Find where the given text appears and provide that cell's center as (x, y) coordinate. 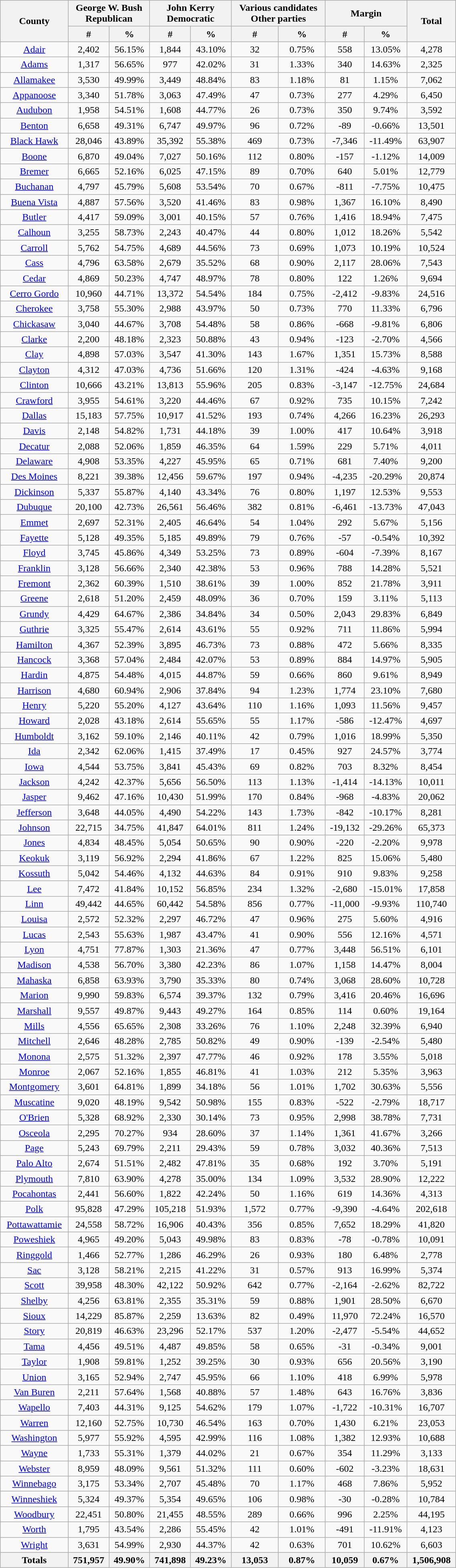
860 (345, 675)
6,849 (432, 614)
46.72% (211, 919)
10,091 (432, 1240)
29.43% (211, 1148)
56.51% (385, 950)
2,785 (170, 1041)
18,631 (432, 1469)
3.55% (385, 1056)
2,572 (89, 919)
50.65% (211, 843)
111 (255, 1469)
10.15% (385, 400)
13.63% (211, 1316)
35.33% (211, 980)
43.97% (211, 309)
5,556 (432, 1087)
14,009 (432, 156)
Hamilton (34, 644)
63.90% (130, 1178)
-2,680 (345, 888)
9,557 (89, 1011)
Carroll (34, 248)
39.38% (130, 477)
68 (255, 263)
-29.26% (385, 827)
Washington (34, 1438)
1.04% (302, 522)
9.61% (385, 675)
John KerryDemocratic (190, 14)
9,561 (170, 1469)
42.73% (130, 507)
-4.83% (385, 797)
884 (345, 660)
Warren (34, 1423)
Worth (34, 1530)
40.36% (385, 1148)
1,702 (345, 1087)
-10.17% (385, 812)
50.16% (211, 156)
6,025 (170, 171)
Pottawattamie (34, 1224)
59.10% (130, 736)
2,067 (89, 1072)
38.78% (385, 1117)
Taylor (34, 1362)
49.20% (130, 1240)
Palo Alto (34, 1163)
4,869 (89, 278)
3,032 (345, 1148)
4,965 (89, 1240)
28,046 (89, 141)
41.67% (385, 1133)
Lyon (34, 950)
56.92% (130, 858)
49.04% (130, 156)
Sioux (34, 1316)
1,608 (170, 110)
4,556 (89, 1026)
2,747 (170, 1377)
23.10% (385, 690)
110 (255, 706)
5.35% (385, 1072)
-3,147 (345, 385)
356 (255, 1224)
170 (255, 797)
9,542 (170, 1102)
49.97% (211, 125)
5,952 (432, 1484)
56 (255, 1087)
10.64% (385, 431)
72.24% (385, 1316)
16.76% (385, 1392)
64.01% (211, 827)
Madison (34, 965)
-12.75% (385, 385)
41.52% (211, 415)
Allamakee (34, 80)
0.86% (302, 324)
1.59% (302, 446)
5,018 (432, 1056)
34.75% (130, 827)
4,916 (432, 919)
29.83% (385, 614)
Hancock (34, 660)
54.51% (130, 110)
60.94% (130, 690)
132 (255, 995)
55.96% (211, 385)
4,538 (89, 965)
Clay (34, 354)
4,266 (345, 415)
10,059 (345, 1560)
20,819 (89, 1331)
3,530 (89, 80)
47.03% (130, 370)
Iowa (34, 767)
35,392 (170, 141)
1,382 (345, 1438)
47.16% (130, 797)
14.97% (385, 660)
2,248 (345, 1026)
Benton (34, 125)
5,354 (170, 1499)
6,870 (89, 156)
Mills (34, 1026)
Harrison (34, 690)
-7.75% (385, 186)
1,958 (89, 110)
Monona (34, 1056)
1.08% (302, 1438)
234 (255, 888)
13,813 (170, 385)
6,101 (432, 950)
8,167 (432, 553)
3,790 (170, 980)
4,697 (432, 721)
53.35% (130, 461)
1,568 (170, 1392)
5,054 (170, 843)
927 (345, 751)
40.43% (211, 1224)
1,506,908 (432, 1560)
Marshall (34, 1011)
57.56% (130, 202)
10,152 (170, 888)
53.75% (130, 767)
9,125 (170, 1407)
40.15% (211, 217)
2,340 (170, 568)
Decatur (34, 446)
56.66% (130, 568)
3,325 (89, 629)
2,397 (170, 1056)
Cass (34, 263)
2,330 (170, 1117)
Greene (34, 599)
16.23% (385, 415)
18.26% (385, 233)
24,558 (89, 1224)
-1,722 (345, 1407)
12.93% (385, 1438)
7,731 (432, 1117)
4,689 (170, 248)
54.54% (211, 293)
41,847 (170, 827)
6,796 (432, 309)
58.73% (130, 233)
703 (345, 767)
Humboldt (34, 736)
44.87% (211, 675)
0.45% (302, 751)
41.46% (211, 202)
-57 (345, 538)
4,571 (432, 935)
16,570 (432, 1316)
6,806 (432, 324)
5.60% (385, 919)
65.65% (130, 1026)
3,119 (89, 858)
49,442 (89, 904)
50.88% (211, 339)
5,762 (89, 248)
Union (34, 1377)
18.94% (385, 217)
41.30% (211, 354)
8,588 (432, 354)
3,895 (170, 644)
-9,390 (345, 1209)
1.73% (302, 812)
-220 (345, 843)
643 (345, 1392)
-89 (345, 125)
50.98% (211, 1102)
3,063 (170, 95)
Adams (34, 65)
Sac (34, 1270)
2,405 (170, 522)
5,350 (432, 736)
48.30% (130, 1285)
55.31% (130, 1453)
Polk (34, 1209)
3,648 (89, 812)
49.99% (130, 80)
18.99% (385, 736)
0.68% (302, 1163)
3,918 (432, 431)
2,088 (89, 446)
5,043 (170, 1240)
34.84% (211, 614)
54.82% (130, 431)
184 (255, 293)
George W. BushRepublican (109, 14)
-424 (345, 370)
977 (170, 65)
42.24% (211, 1194)
811 (255, 827)
62.06% (130, 751)
2,200 (89, 339)
-139 (345, 1041)
6,940 (432, 1026)
3,955 (89, 400)
996 (345, 1514)
35.52% (211, 263)
3.70% (385, 1163)
8,281 (432, 812)
77.87% (130, 950)
64.67% (130, 614)
Clinton (34, 385)
6,747 (170, 125)
0.81% (302, 507)
43 (255, 339)
1,012 (345, 233)
8,959 (89, 1469)
Total (432, 21)
229 (345, 446)
4,834 (89, 843)
1,899 (170, 1087)
55.20% (130, 706)
47.49% (211, 95)
Shelby (34, 1301)
63.93% (130, 980)
159 (345, 599)
4,313 (432, 1194)
46.73% (211, 644)
20,100 (89, 507)
51.66% (211, 370)
21.36% (211, 950)
178 (345, 1056)
60.39% (130, 583)
Dubuque (34, 507)
44.02% (211, 1453)
52.06% (130, 446)
558 (345, 49)
2,215 (170, 1270)
53.25% (211, 553)
7,475 (432, 217)
39,958 (89, 1285)
2,323 (170, 339)
24.57% (385, 751)
Lucas (34, 935)
55.38% (211, 141)
113 (255, 782)
1,415 (170, 751)
1,379 (170, 1453)
5.66% (385, 644)
Mahaska (34, 980)
8,454 (432, 767)
2,441 (89, 1194)
-11.49% (385, 141)
910 (345, 873)
2,697 (89, 522)
Black Hawk (34, 141)
5,521 (432, 568)
44.77% (211, 110)
163 (255, 1423)
90 (255, 843)
22,715 (89, 827)
86 (255, 965)
49.65% (211, 1499)
-2.70% (385, 339)
656 (345, 1362)
3,601 (89, 1087)
3,911 (432, 583)
8,335 (432, 644)
2,386 (170, 614)
1,073 (345, 248)
8,004 (432, 965)
7,513 (432, 1148)
-0.34% (385, 1346)
56.70% (130, 965)
22,451 (89, 1514)
7,810 (89, 1178)
4,367 (89, 644)
5,156 (432, 522)
-19,132 (345, 827)
64 (255, 446)
32 (255, 49)
44 (255, 233)
18,717 (432, 1102)
44,652 (432, 1331)
4,680 (89, 690)
26,293 (432, 415)
6,658 (89, 125)
1,731 (170, 431)
5,113 (432, 599)
3,745 (89, 553)
42.07% (211, 660)
5,608 (170, 186)
1.48% (302, 1392)
41,820 (432, 1224)
Winnebago (34, 1484)
Fayette (34, 538)
Margin (366, 14)
Chickasaw (34, 324)
-811 (345, 186)
79 (255, 538)
-9.83% (385, 293)
Louisa (34, 919)
Marion (34, 995)
735 (345, 400)
Henry (34, 706)
County (34, 21)
770 (345, 309)
49.89% (211, 538)
50.92% (211, 1285)
106 (255, 1499)
2,259 (170, 1316)
0.84% (302, 797)
57.64% (130, 1392)
-2.62% (385, 1285)
12.16% (385, 935)
39.37% (211, 995)
60,442 (170, 904)
43.89% (130, 141)
11,970 (345, 1316)
9,978 (432, 843)
Grundy (34, 614)
16.99% (385, 1270)
5,220 (89, 706)
39.25% (211, 1362)
49.27% (211, 1011)
63.81% (130, 1301)
2,148 (89, 431)
4,887 (89, 202)
21,455 (170, 1514)
52.77% (130, 1255)
5,243 (89, 1148)
59.67% (211, 477)
21 (255, 1453)
Page (34, 1148)
-30 (345, 1499)
7,027 (170, 156)
-2,412 (345, 293)
134 (255, 1178)
1,733 (89, 1453)
Pocahontas (34, 1194)
Story (34, 1331)
Ida (34, 751)
-13.73% (385, 507)
43.61% (211, 629)
48.28% (130, 1041)
20.46% (385, 995)
Floyd (34, 553)
-3.23% (385, 1469)
Dallas (34, 415)
45.86% (130, 553)
47.29% (130, 1209)
4,797 (89, 186)
-2.54% (385, 1041)
2,362 (89, 583)
Cedar (34, 278)
51.99% (211, 797)
40.88% (211, 1392)
5.01% (385, 171)
-10.31% (385, 1407)
41.84% (130, 888)
Hardin (34, 675)
2,294 (170, 858)
852 (345, 583)
3,220 (170, 400)
-5.54% (385, 1331)
5,185 (170, 538)
1,510 (170, 583)
-9.81% (385, 324)
40.47% (211, 233)
2,117 (345, 263)
-1.12% (385, 156)
1,795 (89, 1530)
64.81% (130, 1087)
3,190 (432, 1362)
3,547 (170, 354)
-14.13% (385, 782)
85.87% (130, 1316)
2,646 (89, 1041)
O'Brien (34, 1117)
55.65% (211, 721)
15.73% (385, 354)
58.72% (130, 1224)
741,898 (170, 1560)
49.35% (130, 538)
1,303 (170, 950)
44.63% (211, 873)
9,258 (432, 873)
46 (255, 1056)
8,221 (89, 477)
65 (255, 461)
4,349 (170, 553)
5,128 (89, 538)
105,218 (170, 1209)
14.47% (385, 965)
3,340 (89, 95)
15.06% (385, 858)
4,490 (170, 812)
54.61% (130, 400)
16,906 (170, 1224)
13,372 (170, 293)
35.31% (211, 1301)
14,229 (89, 1316)
5,978 (432, 1377)
Jefferson (34, 812)
-2.20% (385, 843)
0.78% (302, 1148)
48.18% (130, 339)
26,561 (170, 507)
30 (255, 1362)
116 (255, 1438)
3,708 (170, 324)
Jones (34, 843)
34.18% (211, 1087)
3,963 (432, 1072)
0.91% (302, 873)
Delaware (34, 461)
7,062 (432, 80)
-9.93% (385, 904)
33.26% (211, 1026)
5,191 (432, 1163)
Winneshiek (34, 1499)
197 (255, 477)
10,960 (89, 293)
Various candidatesOther parties (278, 14)
2,355 (170, 1301)
Emmet (34, 522)
-4,235 (345, 477)
45.43% (211, 767)
122 (345, 278)
52.31% (130, 522)
44.46% (211, 400)
7,652 (345, 1224)
Franklin (34, 568)
2,459 (170, 599)
9,020 (89, 1102)
Audubon (34, 110)
17 (255, 751)
9.83% (385, 873)
Wapello (34, 1407)
3,416 (345, 995)
1.09% (302, 1178)
48.55% (211, 1514)
Van Buren (34, 1392)
4,487 (170, 1346)
52.94% (130, 1377)
1,908 (89, 1362)
4,796 (89, 263)
Osceola (34, 1133)
42.38% (211, 568)
3,266 (432, 1133)
-491 (345, 1530)
751,957 (89, 1560)
2,342 (89, 751)
1.26% (385, 278)
82 (255, 1316)
0.95% (302, 1117)
47.77% (211, 1056)
12,222 (432, 1178)
53.34% (130, 1484)
Guthrie (34, 629)
-7,346 (345, 141)
1.14% (302, 1133)
0.71% (302, 461)
14.63% (385, 65)
Plymouth (34, 1178)
-15.01% (385, 888)
9,553 (432, 492)
10,666 (89, 385)
11.56% (385, 706)
1,901 (345, 1301)
192 (345, 1163)
1,252 (170, 1362)
3,040 (89, 324)
43.47% (211, 935)
2,998 (345, 1117)
Monroe (34, 1072)
1,430 (345, 1423)
Jackson (34, 782)
2,295 (89, 1133)
7.40% (385, 461)
642 (255, 1285)
14.28% (385, 568)
10.62% (385, 1545)
7,472 (89, 888)
57.03% (130, 354)
2,618 (89, 599)
350 (345, 110)
2,308 (170, 1026)
10,430 (170, 797)
9,462 (89, 797)
Fremont (34, 583)
55.63% (130, 935)
1,416 (345, 217)
7,680 (432, 690)
6,858 (89, 980)
-842 (345, 812)
788 (345, 568)
68.92% (130, 1117)
1,361 (345, 1133)
164 (255, 1011)
Mitchell (34, 1041)
1,822 (170, 1194)
1,572 (255, 1209)
48.45% (130, 843)
13.05% (385, 49)
44.65% (130, 904)
37.84% (211, 690)
Crawford (34, 400)
46.81% (211, 1072)
0.72% (302, 125)
0.49% (302, 1316)
1.32% (302, 888)
5.67% (385, 522)
Butler (34, 217)
-4.64% (385, 1209)
3,165 (89, 1377)
2,402 (89, 49)
-6,461 (345, 507)
40.11% (211, 736)
-0.28% (385, 1499)
Tama (34, 1346)
16,696 (432, 995)
48.97% (211, 278)
1,158 (345, 965)
-78 (345, 1240)
Buchanan (34, 186)
3,380 (170, 965)
50.23% (130, 278)
59.81% (130, 1362)
469 (255, 141)
5,905 (432, 660)
65,373 (432, 827)
681 (345, 461)
10,728 (432, 980)
46.64% (211, 522)
20.56% (385, 1362)
2,707 (170, 1484)
3,001 (170, 217)
212 (345, 1072)
472 (345, 644)
-20.29% (385, 477)
9,001 (432, 1346)
35 (255, 1163)
9,443 (170, 1011)
35.00% (211, 1178)
36 (255, 599)
4,227 (170, 461)
Johnson (34, 827)
2,543 (89, 935)
Clarke (34, 339)
711 (345, 629)
-157 (345, 156)
2,906 (170, 690)
47,043 (432, 507)
Dickinson (34, 492)
30.63% (385, 1087)
-602 (345, 1469)
49.90% (130, 1560)
-0.78% (385, 1240)
15,183 (89, 415)
Boone (34, 156)
2,297 (170, 919)
9,200 (432, 461)
110,740 (432, 904)
1.67% (302, 354)
11.29% (385, 1453)
21.78% (385, 583)
1,987 (170, 935)
0.57% (302, 1270)
54.62% (211, 1407)
96 (255, 125)
2,325 (432, 65)
10,011 (432, 782)
2.25% (385, 1514)
5,977 (89, 1438)
-31 (345, 1346)
289 (255, 1514)
24,516 (432, 293)
2,484 (170, 660)
18.29% (385, 1224)
Kossuth (34, 873)
5,994 (432, 629)
1.13% (302, 782)
16.10% (385, 202)
3,162 (89, 736)
354 (345, 1453)
-968 (345, 797)
47.15% (211, 171)
3,841 (170, 767)
1.31% (302, 370)
3,532 (345, 1178)
155 (255, 1102)
43.21% (130, 385)
10,688 (432, 1438)
44.56% (211, 248)
24,684 (432, 385)
10,784 (432, 1499)
-2.79% (385, 1102)
11.33% (385, 309)
54 (255, 522)
37.49% (211, 751)
14.36% (385, 1194)
20,062 (432, 797)
120 (255, 370)
Ringgold (34, 1255)
43.18% (130, 721)
44.05% (130, 812)
Wayne (34, 1453)
56.60% (130, 1194)
1.23% (302, 690)
3,133 (432, 1453)
63,907 (432, 141)
57.04% (130, 660)
-2,477 (345, 1331)
6,450 (432, 95)
45.79% (130, 186)
28.90% (385, 1178)
5,042 (89, 873)
Poweshiek (34, 1240)
3.11% (385, 599)
46.54% (211, 1423)
3,520 (170, 202)
3,368 (89, 660)
418 (345, 1377)
Buena Vista (34, 202)
63.58% (130, 263)
44.18% (211, 431)
1.22% (302, 858)
1.15% (385, 80)
Cherokee (34, 309)
43.64% (211, 706)
38.61% (211, 583)
59.09% (130, 217)
-7.39% (385, 553)
1,016 (345, 736)
4,875 (89, 675)
5,328 (89, 1117)
5,374 (432, 1270)
4,127 (170, 706)
856 (255, 904)
Bremer (34, 171)
5.71% (385, 446)
1,093 (345, 706)
58.21% (130, 1270)
89 (255, 171)
-123 (345, 339)
32.39% (385, 1026)
4,595 (170, 1438)
44.37% (211, 1545)
4,242 (89, 782)
1.33% (302, 65)
1,859 (170, 446)
51.51% (130, 1163)
934 (170, 1133)
17,858 (432, 888)
2,146 (170, 736)
56.46% (211, 507)
9,694 (432, 278)
49 (255, 1041)
1,197 (345, 492)
23,053 (432, 1423)
1.20% (302, 1331)
2,043 (345, 614)
-604 (345, 553)
-522 (345, 1102)
43.54% (130, 1530)
-586 (345, 721)
4,747 (170, 278)
54.58% (211, 904)
0.50% (302, 614)
70.27% (130, 1133)
52.39% (130, 644)
1.24% (302, 827)
2,674 (89, 1163)
54.22% (211, 812)
Lee (34, 888)
95,828 (89, 1209)
56.85% (211, 888)
Keokuk (34, 858)
0.87% (302, 1560)
-12.47% (385, 721)
4,544 (89, 767)
49.31% (130, 125)
47.81% (211, 1163)
4.29% (385, 95)
2,679 (170, 263)
277 (345, 95)
42.23% (211, 965)
0.63% (302, 1545)
7.86% (385, 1484)
6.21% (385, 1423)
6.48% (385, 1255)
825 (345, 858)
7,403 (89, 1407)
1,466 (89, 1255)
3,631 (89, 1545)
Des Moines (34, 477)
193 (255, 415)
10,917 (170, 415)
12,779 (432, 171)
52.17% (211, 1331)
Clayton (34, 370)
6,670 (432, 1301)
7,242 (432, 400)
56.15% (130, 49)
2,028 (89, 721)
1,774 (345, 690)
10,524 (432, 248)
619 (345, 1194)
Calhoun (34, 233)
3,175 (89, 1484)
3,836 (432, 1392)
Davis (34, 431)
6,574 (170, 995)
9,457 (432, 706)
10,730 (170, 1423)
114 (345, 1011)
11.86% (385, 629)
20,874 (432, 477)
4,566 (432, 339)
54.99% (130, 1545)
7,543 (432, 263)
4,132 (170, 873)
13,053 (255, 1560)
3,068 (345, 980)
537 (255, 1331)
340 (345, 65)
80 (255, 980)
2,930 (170, 1545)
701 (345, 1545)
59.83% (130, 995)
23,296 (170, 1331)
55.92% (130, 1438)
112 (255, 156)
8,490 (432, 202)
4,015 (170, 675)
66 (255, 1377)
55.30% (130, 309)
48.84% (211, 80)
6.99% (385, 1377)
54.46% (130, 873)
2,286 (170, 1530)
0.69% (302, 248)
292 (345, 522)
55.45% (211, 1530)
69.79% (130, 1148)
48.19% (130, 1102)
4,736 (170, 370)
69 (255, 767)
Howard (34, 721)
275 (345, 919)
43.34% (211, 492)
2,575 (89, 1056)
49.87% (130, 1011)
0.65% (302, 1346)
9,168 (432, 370)
1,367 (345, 202)
179 (255, 1407)
382 (255, 507)
13,501 (432, 125)
41.86% (211, 858)
44.67% (130, 324)
4,456 (89, 1346)
49.98% (211, 1240)
Woodbury (34, 1514)
50.80% (130, 1514)
52.75% (130, 1423)
49.23% (211, 1560)
Totals (34, 1560)
4,417 (89, 217)
4,429 (89, 614)
-0.54% (385, 538)
49.51% (130, 1346)
42,122 (170, 1285)
84 (255, 873)
10,475 (432, 186)
1,844 (170, 49)
52.32% (130, 919)
Adair (34, 49)
78 (255, 278)
1,286 (170, 1255)
417 (345, 431)
-11,000 (345, 904)
2,988 (170, 309)
28.50% (385, 1301)
556 (345, 935)
41.22% (211, 1270)
202,618 (432, 1209)
4,256 (89, 1301)
44.31% (130, 1407)
56.50% (211, 782)
Cerro Gordo (34, 293)
49.37% (130, 1499)
-668 (345, 324)
2,778 (432, 1255)
5,656 (170, 782)
4,312 (89, 370)
5,324 (89, 1499)
42.37% (130, 782)
46.35% (211, 446)
34 (255, 614)
12.53% (385, 492)
4,898 (89, 354)
42.99% (211, 1438)
1,855 (170, 1072)
46.29% (211, 1255)
Linn (34, 904)
-4.63% (385, 370)
4,751 (89, 950)
37 (255, 1133)
51.93% (211, 1209)
9.74% (385, 110)
5,542 (432, 233)
28.06% (385, 263)
12,456 (170, 477)
46.63% (130, 1331)
Webster (34, 1469)
3,255 (89, 233)
53.54% (211, 186)
3,592 (432, 110)
Muscatine (34, 1102)
8,949 (432, 675)
56.65% (130, 65)
30.14% (211, 1117)
6,603 (432, 1545)
16,707 (432, 1407)
5,337 (89, 492)
10,392 (432, 538)
55.47% (130, 629)
8.32% (385, 767)
4,011 (432, 446)
Wright (34, 1545)
1.03% (302, 1072)
51.78% (130, 95)
12,160 (89, 1423)
54.75% (130, 248)
2,482 (170, 1163)
4,140 (170, 492)
-1,414 (345, 782)
-11.91% (385, 1530)
205 (255, 385)
94 (255, 690)
1,351 (345, 354)
42.02% (211, 65)
2,243 (170, 233)
640 (345, 171)
468 (345, 1484)
913 (345, 1270)
3,448 (345, 950)
4,123 (432, 1530)
43.10% (211, 49)
4,908 (89, 461)
3,774 (432, 751)
Appanoose (34, 95)
1,317 (89, 65)
44.71% (130, 293)
0.82% (302, 767)
3,449 (170, 80)
-2,164 (345, 1285)
81 (345, 80)
57.75% (130, 415)
82,722 (432, 1285)
50.82% (211, 1041)
3,758 (89, 309)
Jasper (34, 797)
45.48% (211, 1484)
49.85% (211, 1346)
1.18% (302, 80)
55.87% (130, 492)
44,195 (432, 1514)
19,164 (432, 1011)
6,665 (89, 171)
Scott (34, 1285)
51.20% (130, 599)
10.19% (385, 248)
-0.66% (385, 125)
9,990 (89, 995)
Montgomery (34, 1087)
180 (345, 1255)
